Output the (x, y) coordinate of the center of the cell containing the given text.  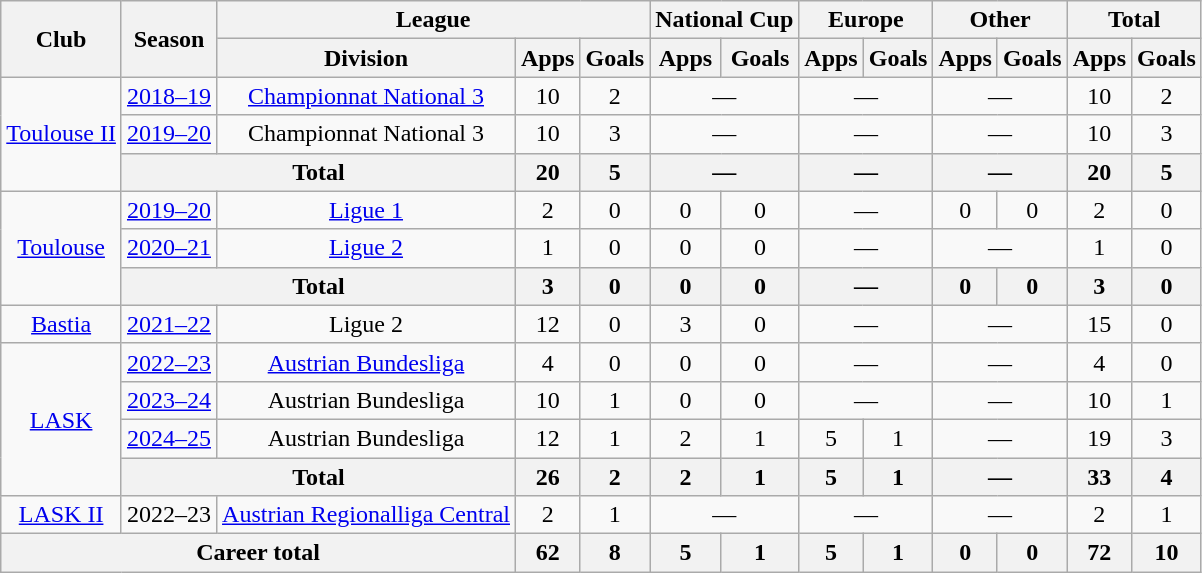
15 (1099, 324)
19 (1099, 438)
Career total (258, 553)
72 (1099, 553)
62 (548, 553)
8 (615, 553)
LASK II (62, 515)
Season (168, 39)
2021–22 (168, 324)
Ligue 1 (366, 210)
Toulouse II (62, 134)
National Cup (724, 20)
Other (1000, 20)
2024–25 (168, 438)
League (434, 20)
26 (548, 477)
Division (366, 58)
2018–19 (168, 96)
Club (62, 39)
Toulouse (62, 248)
LASK (62, 419)
Europe (866, 20)
33 (1099, 477)
2020–21 (168, 248)
Bastia (62, 324)
Austrian Regionalliga Central (366, 515)
2023–24 (168, 400)
